Pinpoint the cell where the given text exists, returning its (X, Y) midpoint coordinate. 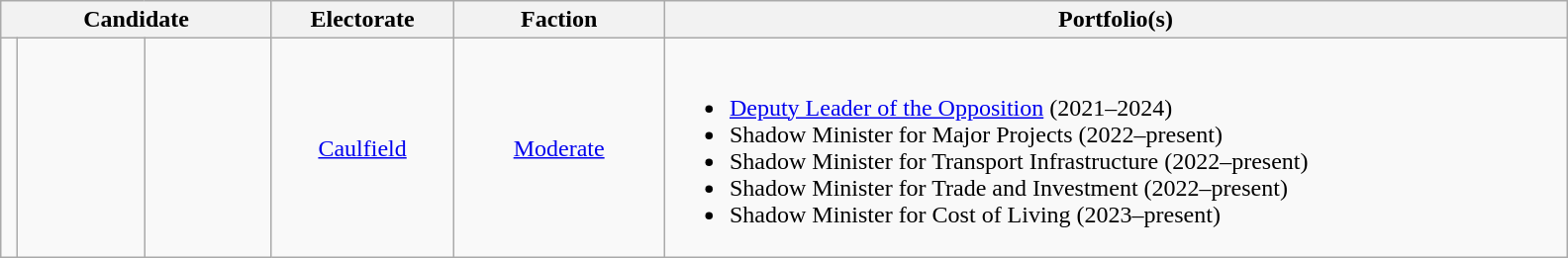
Electorate (362, 20)
Moderate (559, 148)
Portfolio(s) (1115, 20)
Candidate (137, 20)
Faction (559, 20)
Caulfield (362, 148)
